Scan for the cell matching the given text and deliver its (X, Y) coordinate at center. 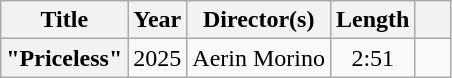
Title (64, 20)
Director(s) (259, 20)
2025 (158, 58)
Aerin Morino (259, 58)
Year (158, 20)
"Priceless" (64, 58)
Length (373, 20)
2:51 (373, 58)
